Locate the cell with the specified text and output its (X, Y) center coordinate. 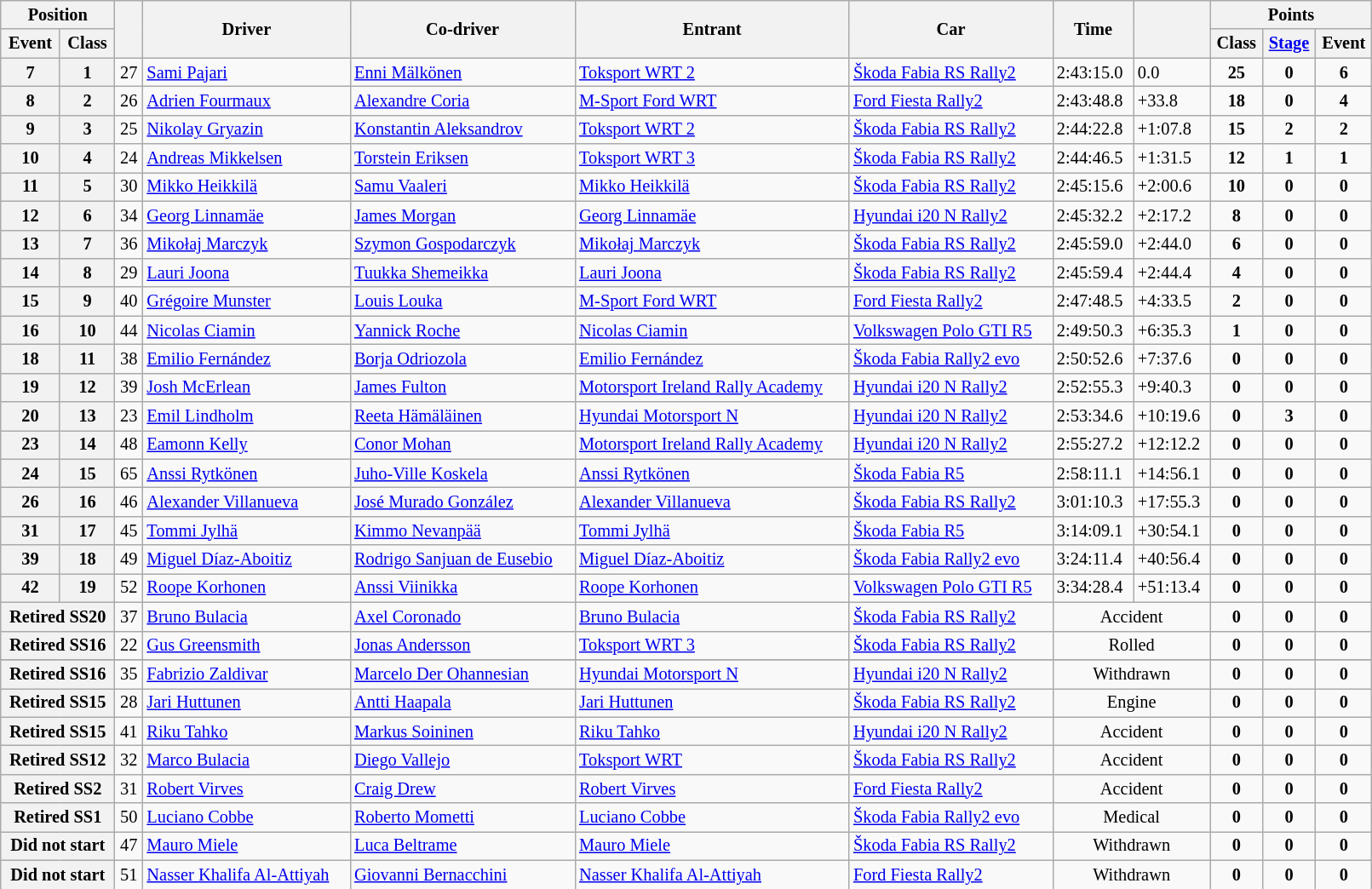
+30:54.1 (1172, 531)
2:52:55.3 (1094, 387)
Driver (247, 29)
+2:44.0 (1172, 244)
Konstantin Aleksandrov (462, 129)
+10:19.6 (1172, 416)
2:45:59.4 (1094, 272)
Co-driver (462, 29)
2:45:32.2 (1094, 215)
17 (87, 531)
Rodrigo Sanjuan de Eusebio (462, 559)
Anssi Viinikka (462, 588)
Marcelo Der Ohannesian (462, 674)
+6:35.3 (1172, 330)
Rolled (1131, 645)
James Fulton (462, 387)
41 (129, 731)
+12:12.2 (1172, 444)
Nikolay Gryazin (247, 129)
+2:17.2 (1172, 215)
34 (129, 215)
32 (129, 760)
52 (129, 588)
Gus Greensmith (247, 645)
Craig Drew (462, 789)
Giovanni Bernacchini (462, 875)
36 (129, 244)
2:50:52.6 (1094, 358)
Retired SS1 (58, 817)
Torstein Eriksen (462, 158)
30 (129, 186)
Medical (1131, 817)
37 (129, 617)
Tuukka Shemeikka (462, 272)
Louis Louka (462, 301)
Enni Mälkönen (462, 72)
Diego Vallejo (462, 760)
+1:31.5 (1172, 158)
Toksport WRT (712, 760)
Juho-Ville Koskela (462, 473)
44 (129, 330)
+40:56.4 (1172, 559)
Conor Mohan (462, 444)
Fabrizio Zaldivar (247, 674)
Entrant (712, 29)
65 (129, 473)
Markus Soininen (462, 731)
Yannick Roche (462, 330)
Kimmo Nevanpää (462, 531)
Szymon Gospodarczyk (462, 244)
Position (58, 14)
Jonas Andersson (462, 645)
Car (950, 29)
Luca Beltrame (462, 846)
2:49:50.3 (1094, 330)
Points (1291, 14)
Roberto Mometti (462, 817)
3:14:09.1 (1094, 531)
+2:44.4 (1172, 272)
45 (129, 531)
2:58:11.1 (1094, 473)
+2:00.6 (1172, 186)
40 (129, 301)
Retired SS2 (58, 789)
29 (129, 272)
Grégoire Munster (247, 301)
5 (87, 186)
27 (129, 72)
Time (1094, 29)
2:44:46.5 (1094, 158)
2:45:15.6 (1094, 186)
47 (129, 846)
Antti Haapala (462, 703)
3:34:28.4 (1094, 588)
+17:55.3 (1172, 502)
48 (129, 444)
Engine (1131, 703)
Alexandre Coria (462, 100)
+4:33.5 (1172, 301)
Sami Pajari (247, 72)
Retired SS12 (58, 760)
3:24:11.4 (1094, 559)
+51:13.4 (1172, 588)
20 (31, 416)
James Morgan (462, 215)
2:43:15.0 (1094, 72)
+14:56.1 (1172, 473)
2:43:48.8 (1094, 100)
46 (129, 502)
Marco Bulacia (247, 760)
Axel Coronado (462, 617)
28 (129, 703)
+1:07.8 (1172, 129)
2:45:59.0 (1094, 244)
2:47:48.5 (1094, 301)
2:53:34.6 (1094, 416)
2:55:27.2 (1094, 444)
49 (129, 559)
Adrien Fourmaux (247, 100)
Stage (1289, 43)
Retired SS20 (58, 617)
José Murado González (462, 502)
Josh McErlean (247, 387)
Samu Vaaleri (462, 186)
22 (129, 645)
+33.8 (1172, 100)
Borja Odriozola (462, 358)
38 (129, 358)
51 (129, 875)
+9:40.3 (1172, 387)
Reeta Hämäläinen (462, 416)
3:01:10.3 (1094, 502)
35 (129, 674)
Eamonn Kelly (247, 444)
Andreas Mikkelsen (247, 158)
2:44:22.8 (1094, 129)
Emil Lindholm (247, 416)
0.0 (1172, 72)
+7:37.6 (1172, 358)
50 (129, 817)
42 (31, 588)
